Find where the given text appears and provide that cell's center as (x, y) coordinate. 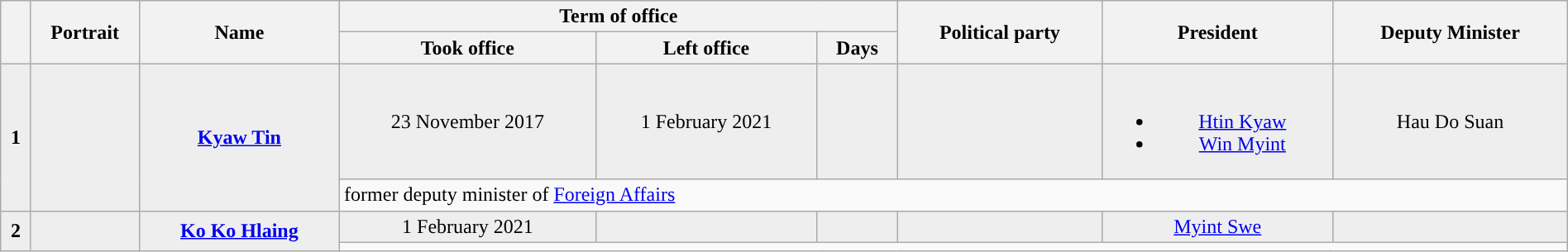
Term of office (619, 17)
Portrait (84, 32)
President (1217, 32)
Myint Swe (1217, 226)
Days (857, 48)
1 (16, 137)
Kyaw Tin (239, 137)
Name (239, 32)
former deputy minister of Foreign Affairs (954, 195)
Left office (706, 48)
Htin KyawWin Myint (1217, 121)
Ko Ko Hlaing (239, 231)
Political party (1000, 32)
Took office (468, 48)
Hau Do Suan (1451, 121)
23 November 2017 (468, 121)
2 (16, 231)
Deputy Minister (1451, 32)
